Locate the cell with the specified text and output its (X, Y) center coordinate. 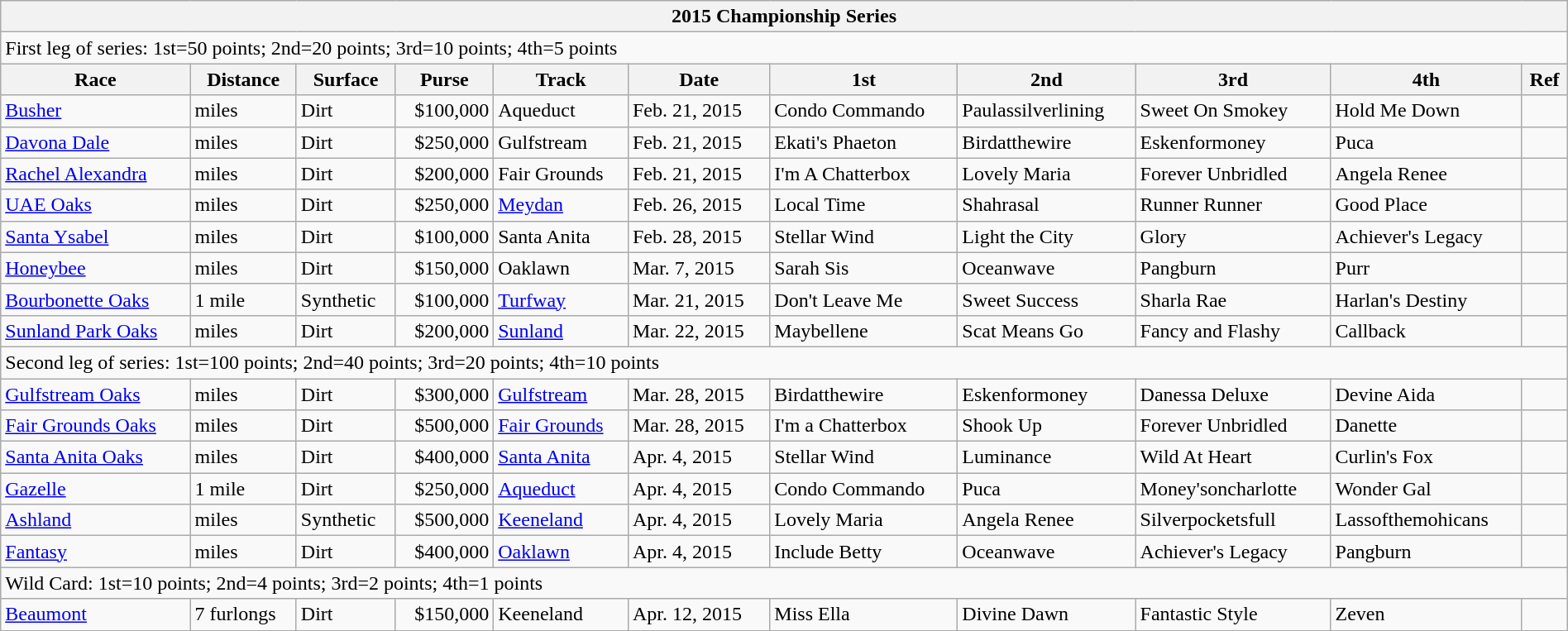
Shook Up (1047, 426)
Mar. 22, 2015 (698, 331)
I'm a Chatterbox (863, 426)
Local Time (863, 205)
Race (96, 79)
Silverpocketsfull (1233, 520)
Santa Ysabel (96, 237)
Sarah Sis (863, 268)
Miss Ella (863, 614)
Ref (1545, 79)
Meydan (561, 205)
Lassofthemohicans (1426, 520)
Feb. 26, 2015 (698, 205)
Fair Grounds Oaks (96, 426)
4th (1426, 79)
Mar. 21, 2015 (698, 299)
First leg of series: 1st=50 points; 2nd=20 points; 3rd=10 points; 4th=5 points (784, 48)
UAE Oaks (96, 205)
Sweet On Smokey (1233, 111)
Shahrasal (1047, 205)
Surface (346, 79)
Don't Leave Me (863, 299)
Maybellene (863, 331)
Fantasy (96, 552)
Purse (445, 79)
2nd (1047, 79)
Devine Aida (1426, 394)
2015 Championship Series (784, 17)
$300,000 (445, 394)
Beaumont (96, 614)
Wild At Heart (1233, 457)
Light the City (1047, 237)
Fantastic Style (1233, 614)
Apr. 12, 2015 (698, 614)
Distance (243, 79)
Zeven (1426, 614)
Sunland Park Oaks (96, 331)
Purr (1426, 268)
Gulfstream Oaks (96, 394)
Glory (1233, 237)
Bourbonette Oaks (96, 299)
Busher (96, 111)
Callback (1426, 331)
Rachel Alexandra (96, 174)
Gazelle (96, 489)
Money'soncharlotte (1233, 489)
Mar. 7, 2015 (698, 268)
Scat Means Go (1047, 331)
Divine Dawn (1047, 614)
Ekati's Phaeton (863, 142)
Date (698, 79)
Honeybee (96, 268)
Wonder Gal (1426, 489)
Sunland (561, 331)
Sweet Success (1047, 299)
3rd (1233, 79)
Danessa Deluxe (1233, 394)
Davona Dale (96, 142)
Good Place (1426, 205)
Luminance (1047, 457)
Curlin's Fox (1426, 457)
Turfway (561, 299)
1st (863, 79)
Hold Me Down (1426, 111)
Paulassilverlining (1047, 111)
Santa Anita Oaks (96, 457)
I'm A Chatterbox (863, 174)
Wild Card: 1st=10 points; 2nd=4 points; 3rd=2 points; 4th=1 points (784, 583)
Include Betty (863, 552)
Ashland (96, 520)
7 furlongs (243, 614)
Fancy and Flashy (1233, 331)
Track (561, 79)
Second leg of series: 1st=100 points; 2nd=40 points; 3rd=20 points; 4th=10 points (784, 362)
Runner Runner (1233, 205)
Feb. 28, 2015 (698, 237)
Danette (1426, 426)
Harlan's Destiny (1426, 299)
Sharla Rae (1233, 299)
